Return the (x, y) coordinate for the center point of the cell that contains the specified text.  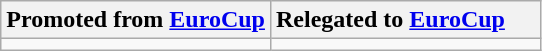
Relegated to EuroCup (405, 20)
Promoted from EuroCup (136, 20)
